Locate the cell with the specified text and output its (X, Y) center coordinate. 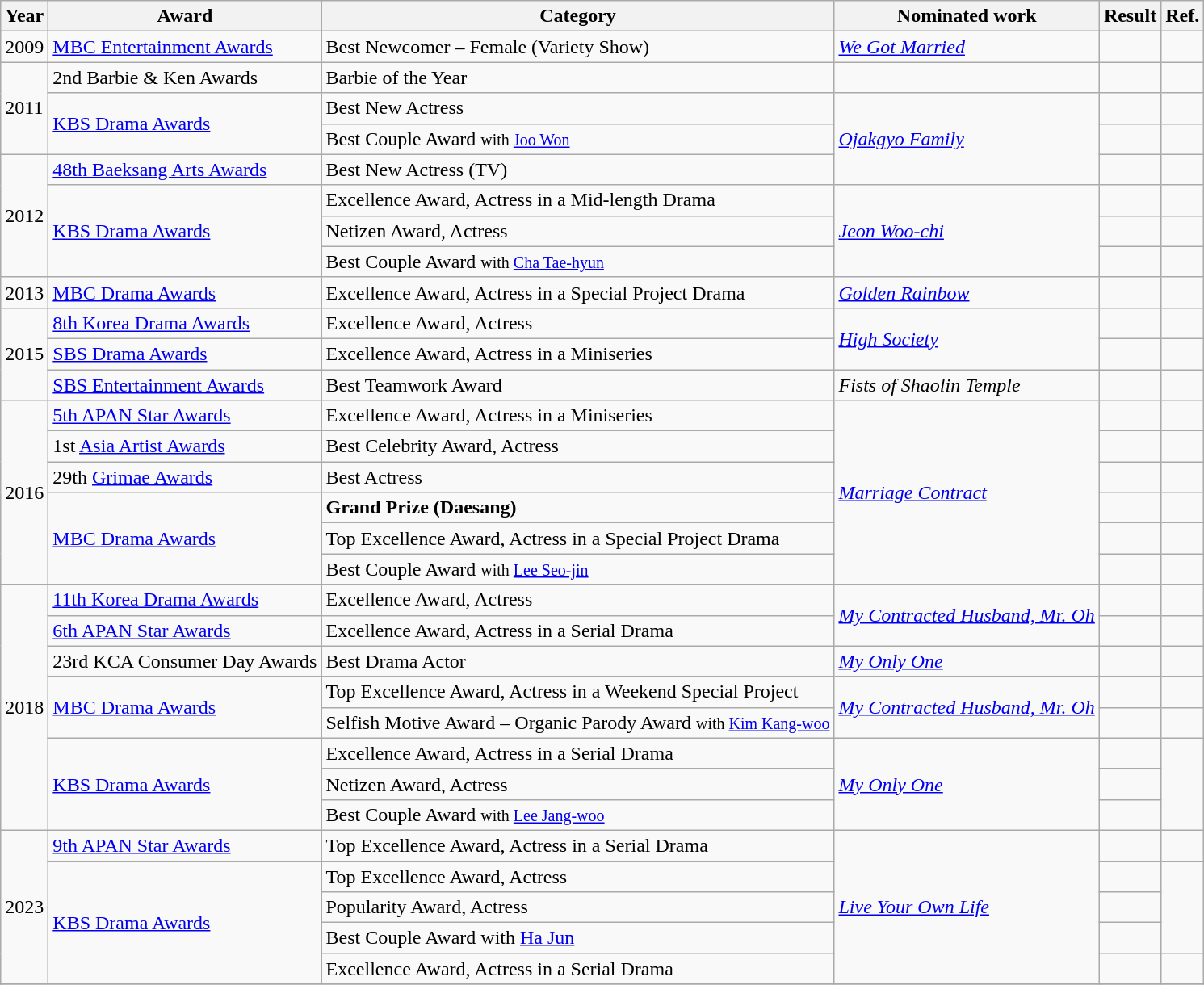
2nd Barbie & Ken Awards (185, 78)
Top Excellence Award, Actress in a Serial Drama (578, 845)
Grand Prize (Daesang) (578, 508)
Year (24, 16)
Result (1130, 16)
Best Actress (578, 477)
Best Couple Award with Cha Tae-hyun (578, 262)
Category (578, 16)
Fists of Shaolin Temple (967, 385)
Golden Rainbow (967, 292)
Popularity Award, Actress (578, 907)
Ref. (1182, 16)
High Society (967, 338)
8th Korea Drama Awards (185, 323)
Nominated work (967, 16)
48th Baeksang Arts Awards (185, 170)
2012 (24, 216)
Excellence Award, Actress in a Mid-length Drama (578, 200)
2016 (24, 492)
Best Teamwork Award (578, 385)
2023 (24, 907)
6th APAN Star Awards (185, 631)
Best New Actress (TV) (578, 170)
Ojakgyo Family (967, 139)
SBS Entertainment Awards (185, 385)
Best Drama Actor (578, 661)
Best Celebrity Award, Actress (578, 446)
11th Korea Drama Awards (185, 600)
Top Excellence Award, Actress in a Weekend Special Project (578, 692)
2009 (24, 47)
2015 (24, 354)
2018 (24, 707)
5th APAN Star Awards (185, 416)
Excellence Award, Actress in a Special Project Drama (578, 292)
Selfish Motive Award – Organic Parody Award with Kim Kang-woo (578, 723)
29th Grimae Awards (185, 477)
We Got Married (967, 47)
Best Couple Award with Joo Won (578, 139)
Barbie of the Year (578, 78)
SBS Drama Awards (185, 354)
2013 (24, 292)
Best Couple Award with Ha Jun (578, 938)
MBC Entertainment Awards (185, 47)
Top Excellence Award, Actress in a Special Project Drama (578, 539)
Marriage Contract (967, 492)
23rd KCA Consumer Day Awards (185, 661)
Best Newcomer – Female (Variety Show) (578, 47)
2011 (24, 108)
Best Couple Award with Lee Seo-jin (578, 569)
Best New Actress (578, 108)
Best Couple Award with Lee Jang-woo (578, 815)
1st Asia Artist Awards (185, 446)
Award (185, 16)
9th APAN Star Awards (185, 845)
Jeon Woo-chi (967, 231)
Live Your Own Life (967, 907)
Top Excellence Award, Actress (578, 876)
